Locate the cell with the specified text and output its (X, Y) center coordinate. 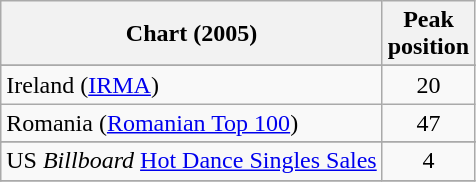
Chart (2005) (192, 34)
4 (428, 161)
Peakposition (428, 34)
47 (428, 123)
Romania (Romanian Top 100) (192, 123)
20 (428, 85)
Ireland (IRMA) (192, 85)
US Billboard Hot Dance Singles Sales (192, 161)
